Identify which cell holds the provided text, then report its (x, y) central coordinate. 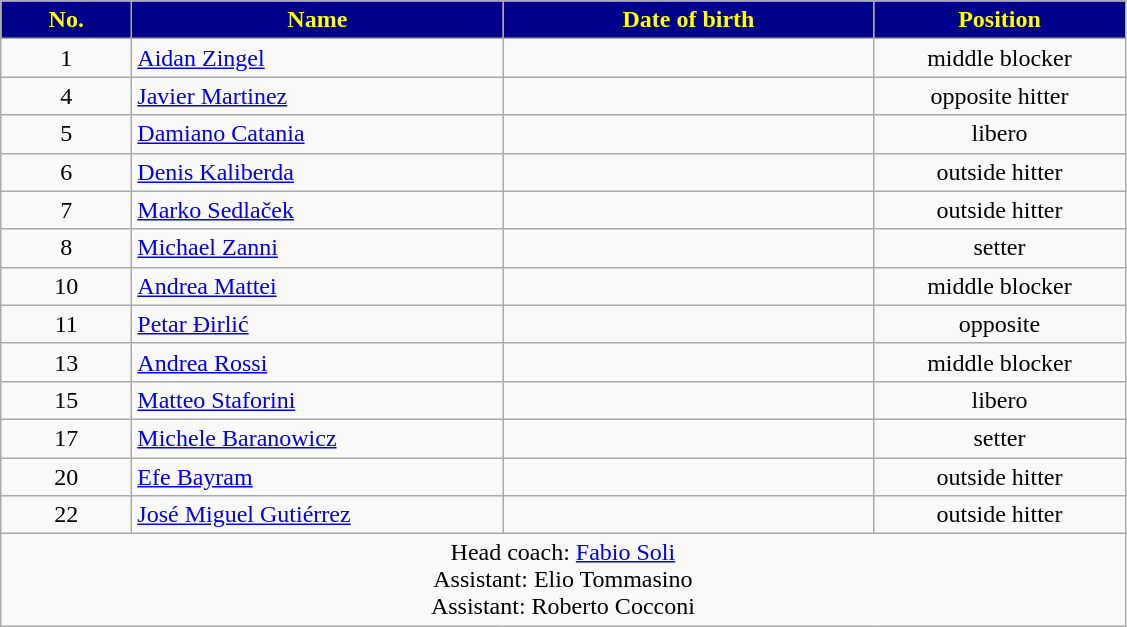
José Miguel Gutiérrez (318, 515)
10 (66, 286)
11 (66, 324)
Michael Zanni (318, 248)
Andrea Mattei (318, 286)
Javier Martinez (318, 96)
15 (66, 400)
Andrea Rossi (318, 362)
Aidan Zingel (318, 58)
Date of birth (688, 20)
Petar Đirlić (318, 324)
Position (1000, 20)
No. (66, 20)
Damiano Catania (318, 134)
22 (66, 515)
Denis Kaliberda (318, 172)
1 (66, 58)
7 (66, 210)
Efe Bayram (318, 477)
Name (318, 20)
13 (66, 362)
6 (66, 172)
20 (66, 477)
Michele Baranowicz (318, 438)
5 (66, 134)
opposite (1000, 324)
8 (66, 248)
17 (66, 438)
Head coach: Fabio SoliAssistant: Elio TommasinoAssistant: Roberto Cocconi (563, 580)
4 (66, 96)
Marko Sedlaček (318, 210)
opposite hitter (1000, 96)
Matteo Staforini (318, 400)
